Output the [X, Y] coordinate of the center of the cell containing the given text.  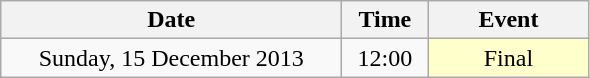
12:00 [385, 58]
Date [172, 20]
Final [508, 58]
Time [385, 20]
Sunday, 15 December 2013 [172, 58]
Event [508, 20]
